Detect which cell encompasses the target text, then output its (x, y) center coordinate. 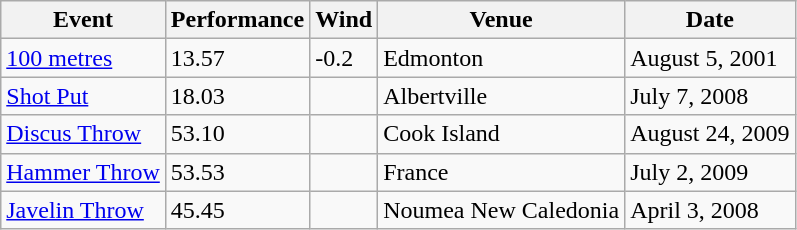
Hammer Throw (84, 172)
Albertville (502, 96)
April 3, 2008 (710, 210)
Performance (237, 20)
Event (84, 20)
Venue (502, 20)
Wind (344, 20)
53.10 (237, 134)
France (502, 172)
Shot Put (84, 96)
July 2, 2009 (710, 172)
45.45 (237, 210)
Javelin Throw (84, 210)
13.57 (237, 58)
August 5, 2001 (710, 58)
53.53 (237, 172)
100 metres (84, 58)
Date (710, 20)
Noumea New Caledonia (502, 210)
-0.2 (344, 58)
July 7, 2008 (710, 96)
Discus Throw (84, 134)
August 24, 2009 (710, 134)
Cook Island (502, 134)
Edmonton (502, 58)
18.03 (237, 96)
